Detect which cell encompasses the target text, then output its (x, y) center coordinate. 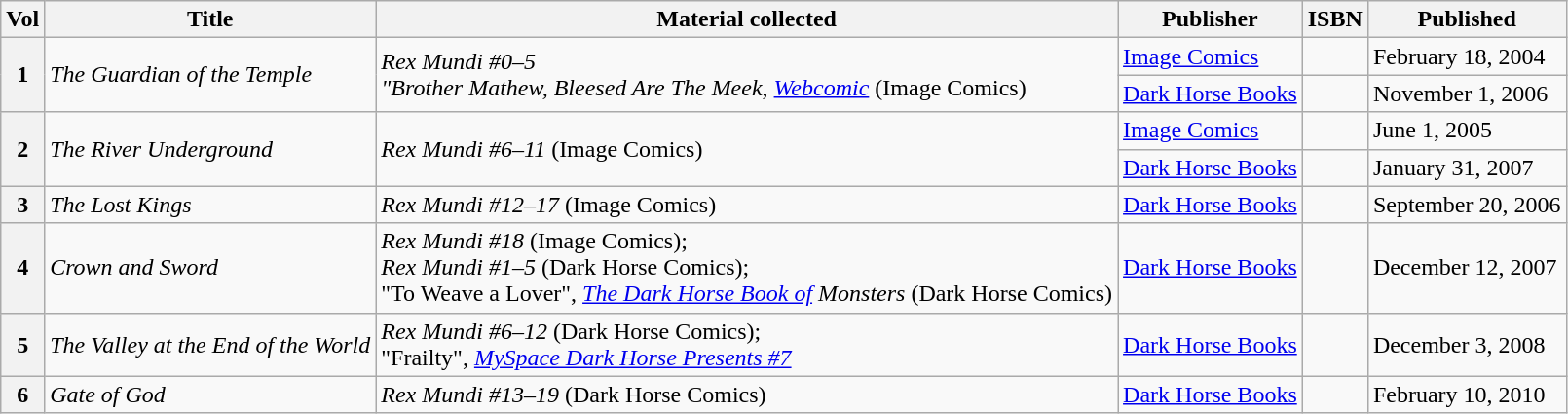
February 10, 2010 (1467, 395)
The River Underground (210, 149)
Crown and Sword (210, 268)
January 31, 2007 (1467, 168)
2 (23, 149)
The Valley at the End of the World (210, 345)
December 12, 2007 (1467, 268)
November 1, 2006 (1467, 94)
Material collected (747, 19)
Vol (23, 19)
June 1, 2005 (1467, 131)
Rex Mundi #12–17 (Image Comics) (747, 205)
4 (23, 268)
Gate of God (210, 395)
Title (210, 19)
February 18, 2004 (1467, 56)
ISBN (1334, 19)
Publisher (1211, 19)
5 (23, 345)
3 (23, 205)
Published (1467, 19)
December 3, 2008 (1467, 345)
Rex Mundi #6–12 (Dark Horse Comics);"Frailty", MySpace Dark Horse Presents #7 (747, 345)
Rex Mundi #6–11 (Image Comics) (747, 149)
Rex Mundi #0–5"Brother Mathew, Bleesed Are The Meek, Webcomic (Image Comics) (747, 75)
Rex Mundi #13–19 (Dark Horse Comics) (747, 395)
6 (23, 395)
Rex Mundi #18 (Image Comics);Rex Mundi #1–5 (Dark Horse Comics);"To Weave a Lover", The Dark Horse Book of Monsters (Dark Horse Comics) (747, 268)
The Guardian of the Temple (210, 75)
September 20, 2006 (1467, 205)
The Lost Kings (210, 205)
1 (23, 75)
